Search for the cell housing the specified text and yield its (x, y) center coordinate. 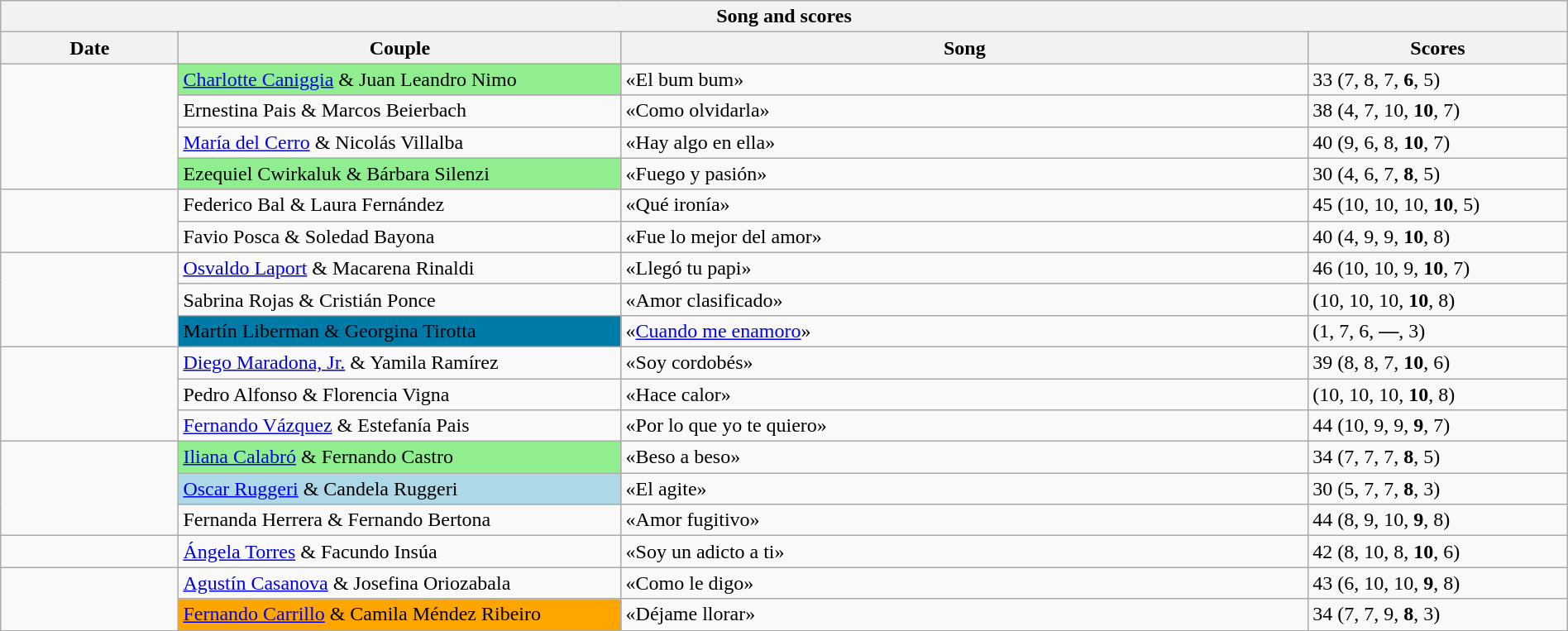
33 (7, 8, 7, 6, 5) (1438, 79)
44 (8, 9, 10, 9, 8) (1438, 520)
Ernestina Pais & Marcos Beierbach (400, 111)
«Qué ironía» (964, 205)
María del Cerro & Nicolás Villalba (400, 142)
Fernando Vázquez & Estefanía Pais (400, 426)
38 (4, 7, 10, 10, 7) (1438, 111)
42 (8, 10, 8, 10, 6) (1438, 552)
40 (4, 9, 9, 10, 8) (1438, 237)
46 (10, 10, 9, 10, 7) (1438, 268)
«Amor clasificado» (964, 299)
Sabrina Rojas & Cristián Ponce (400, 299)
«Amor fugitivo» (964, 520)
(1, 7, 6, —, 3) (1438, 331)
Charlotte Caniggia & Juan Leandro Nimo (400, 79)
«Por lo que yo te quiero» (964, 426)
«Como olvidarla» (964, 111)
Favio Posca & Soledad Bayona (400, 237)
«Cuando me enamoro» (964, 331)
40 (9, 6, 8, 10, 7) (1438, 142)
Ezequiel Cwirkaluk & Bárbara Silenzi (400, 174)
30 (5, 7, 7, 8, 3) (1438, 489)
«Hace calor» (964, 394)
Agustín Casanova & Josefina Oriozabala (400, 583)
«Llegó tu papi» (964, 268)
«Como le digo» (964, 583)
Couple (400, 48)
Oscar Ruggeri & Candela Ruggeri (400, 489)
«Déjame llorar» (964, 614)
43 (6, 10, 10, 9, 8) (1438, 583)
«Fuego y pasión» (964, 174)
45 (10, 10, 10, 10, 5) (1438, 205)
Diego Maradona, Jr. & Yamila Ramírez (400, 362)
Ángela Torres & Facundo Insúa (400, 552)
34 (7, 7, 9, 8, 3) (1438, 614)
«El bum bum» (964, 79)
«Soy cordobés» (964, 362)
Osvaldo Laport & Macarena Rinaldi (400, 268)
«Soy un adicto a ti» (964, 552)
Date (89, 48)
Song (964, 48)
44 (10, 9, 9, 9, 7) (1438, 426)
Federico Bal & Laura Fernández (400, 205)
«Beso a beso» (964, 457)
«Hay algo en ella» (964, 142)
Fernanda Herrera & Fernando Bertona (400, 520)
30 (4, 6, 7, 8, 5) (1438, 174)
39 (8, 8, 7, 10, 6) (1438, 362)
Iliana Calabró & Fernando Castro (400, 457)
34 (7, 7, 7, 8, 5) (1438, 457)
«Fue lo mejor del amor» (964, 237)
Scores (1438, 48)
Pedro Alfonso & Florencia Vigna (400, 394)
Martín Liberman & Georgina Tirotta (400, 331)
«El agite» (964, 489)
Fernando Carrillo & Camila Méndez Ribeiro (400, 614)
Song and scores (784, 17)
